Search for the cell housing the specified text and yield its [X, Y] center coordinate. 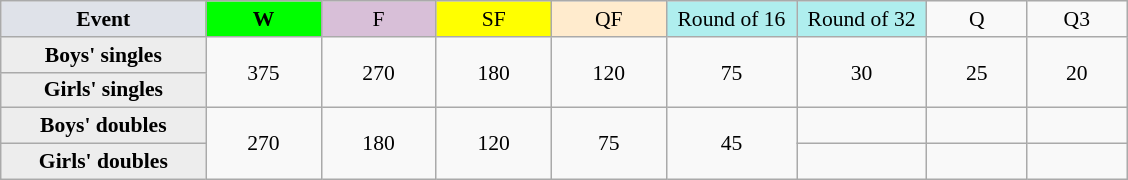
Girls' singles [104, 90]
Girls' doubles [104, 162]
W [264, 19]
20 [1077, 72]
30 [861, 72]
375 [264, 72]
Boys' doubles [104, 126]
Q3 [1077, 19]
F [378, 19]
Event [104, 19]
Round of 16 [731, 19]
25 [977, 72]
Round of 32 [861, 19]
Boys' singles [104, 55]
45 [731, 144]
SF [494, 19]
QF [608, 19]
Q [977, 19]
